Scan for the cell matching the given text and deliver its [x, y] coordinate at center. 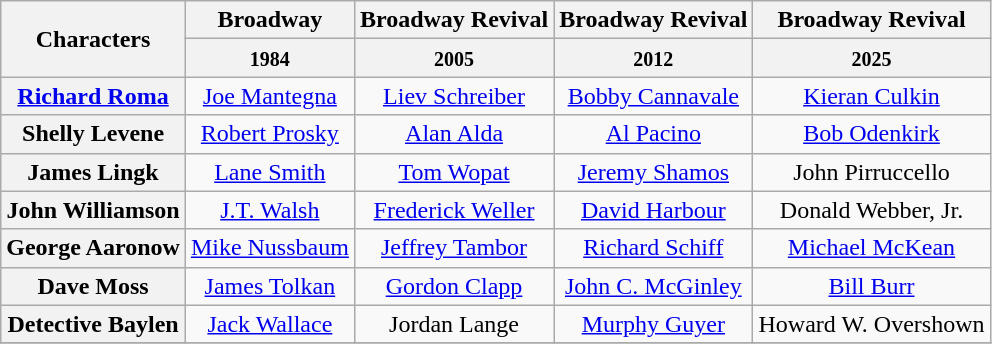
Robert Prosky [270, 134]
James Lingk [94, 172]
Tom Wopat [454, 172]
Donald Webber, Jr. [872, 210]
Shelly Levene [94, 134]
Michael McKean [872, 248]
John Pirruccello [872, 172]
Bobby Cannavale [654, 96]
Richard Roma [94, 96]
Gordon Clapp [454, 286]
Characters [94, 39]
2012 [654, 58]
Broadway [270, 20]
Jordan Lange [454, 324]
Al Pacino [654, 134]
Jack Wallace [270, 324]
James Tolkan [270, 286]
Murphy Guyer [654, 324]
Bill Burr [872, 286]
Howard W. Overshown [872, 324]
Detective Baylen [94, 324]
Dave Moss [94, 286]
1984 [270, 58]
J.T. Walsh [270, 210]
Jeremy Shamos [654, 172]
Alan Alda [454, 134]
Jeffrey Tambor [454, 248]
Bob Odenkirk [872, 134]
2025 [872, 58]
David Harbour [654, 210]
Lane Smith [270, 172]
George Aaronow [94, 248]
2005 [454, 58]
Mike Nussbaum [270, 248]
John C. McGinley [654, 286]
Liev Schreiber [454, 96]
Richard Schiff [654, 248]
Kieran Culkin [872, 96]
John Williamson [94, 210]
Frederick Weller [454, 210]
Joe Mantegna [270, 96]
